Return (X, Y) of the center of cell containing provided text 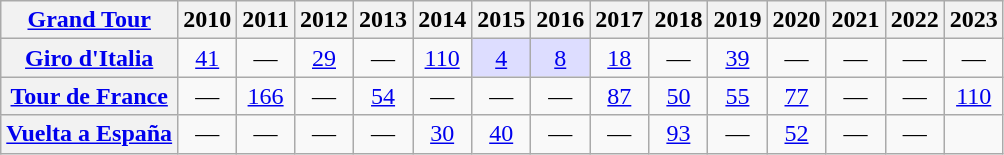
2021 (856, 20)
2016 (560, 20)
54 (384, 96)
39 (738, 58)
Vuelta a España (90, 134)
41 (208, 58)
52 (796, 134)
50 (678, 96)
Tour de France (90, 96)
40 (502, 134)
2017 (620, 20)
2014 (442, 20)
2023 (974, 20)
2011 (266, 20)
2018 (678, 20)
8 (560, 58)
87 (620, 96)
30 (442, 134)
2020 (796, 20)
2022 (914, 20)
Giro d'Italia (90, 58)
55 (738, 96)
4 (502, 58)
2012 (324, 20)
2019 (738, 20)
Grand Tour (90, 20)
29 (324, 58)
2013 (384, 20)
77 (796, 96)
166 (266, 96)
2015 (502, 20)
93 (678, 134)
2010 (208, 20)
18 (620, 58)
